For the text-containing cell, return its midpoint in [x, y] coordinate format. 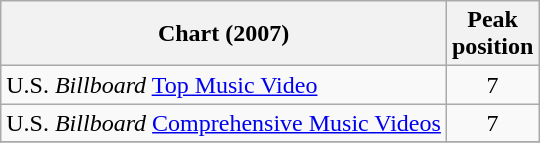
U.S. Billboard Comprehensive Music Videos [224, 123]
U.S. Billboard Top Music Video [224, 85]
Chart (2007) [224, 34]
Peakposition [492, 34]
